Determine the [x, y] coordinate at the center of the cell enclosing the given text.  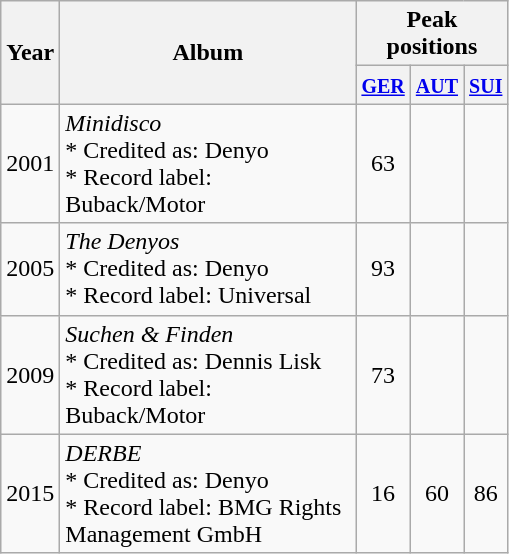
93 [383, 269]
SUI [486, 85]
86 [486, 494]
60 [436, 494]
63 [383, 164]
2009 [30, 374]
16 [383, 494]
2005 [30, 269]
Peak positions [432, 34]
Year [30, 52]
Album [208, 52]
GER [383, 85]
73 [383, 374]
2001 [30, 164]
The Denyos * Credited as: Denyo * Record label: Universal [208, 269]
DERBE * Credited as: Denyo * Record label: BMG Rights Management GmbH [208, 494]
2015 [30, 494]
Suchen & Finden * Credited as: Dennis Lisk * Record label: Buback/Motor [208, 374]
AUT [436, 85]
Minidisco * Credited as: Denyo * Record label: Buback/Motor [208, 164]
